Find where the given text appears and provide that cell's center as (X, Y) coordinate. 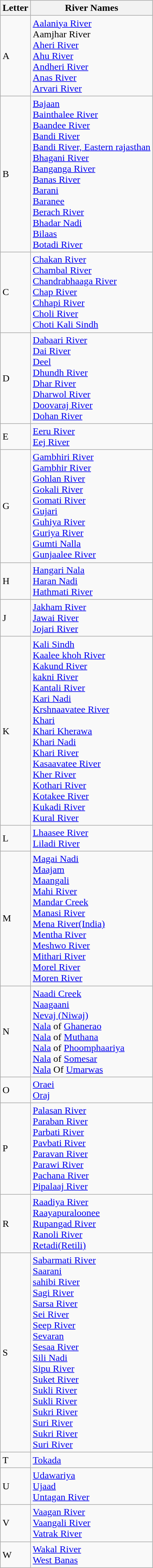
G (15, 506)
Aalaniya RiverAamjhar RiverAheri RiverAhu RiverAndheri RiverAnas RiverArvari River (92, 56)
S (15, 1353)
Palasan RiverParaban RiverParbati RiverPavbati RiverParavan RiverParawi RiverPachana RiverPipalaaj River (92, 1149)
U (15, 1486)
P (15, 1149)
Lhaasee RiverLiladi River (92, 838)
OraeiOraj (92, 1090)
D (15, 378)
R (15, 1224)
Letter (15, 8)
V (15, 1523)
A (15, 56)
Wakal RiverWest Banas (92, 1554)
Eeru RiverEej River (92, 437)
Naadi CreekNaagaaniNevaj (Niwaj)Nala of GhaneraoNala of MuthanaNala of PhoomphaariyaNala of SomesarNala Of Umarwas (92, 1032)
Chakan RiverChambal RiverChandrabhaaga RiverChap RiverChhapi RiverCholi RiverChoti Kali Sindh (92, 292)
Raadiya RiverRaayapuralooneeRupangad RiverRanoli RiverRetadi(Retili) (92, 1224)
L (15, 838)
O (15, 1090)
B (15, 174)
E (15, 437)
Gambhiri RiverGambhir RiverGohlan RiverGokali RiverGomati RiverGujariGuhiya RiverGuriya RiverGumti NallaGunjaalee River (92, 506)
Jakham RiverJawai RiverJojari River (92, 618)
T (15, 1460)
River Names (92, 8)
M (15, 918)
W (15, 1554)
H (15, 581)
Dabaari RiverDai RiverDeelDhundh RiverDhar RiverDharwol RiverDoovaraj RiverDohan River (92, 378)
C (15, 292)
Magai NadiMaajamMaangaliMahi RiverMandar CreekManasi RiverMena River(India)Mentha RiverMeshwo RiverMithari RiverMorel RiverMoren River (92, 918)
K (15, 731)
N (15, 1032)
J (15, 618)
UdawariyaUjaadUntagan River (92, 1486)
Tokada (92, 1460)
Hangari NalaHaran NadiHathmati River (92, 581)
Vaagan RiverVaangali RiverVatrak River (92, 1523)
